Identify which cell holds the provided text, then report its (X, Y) central coordinate. 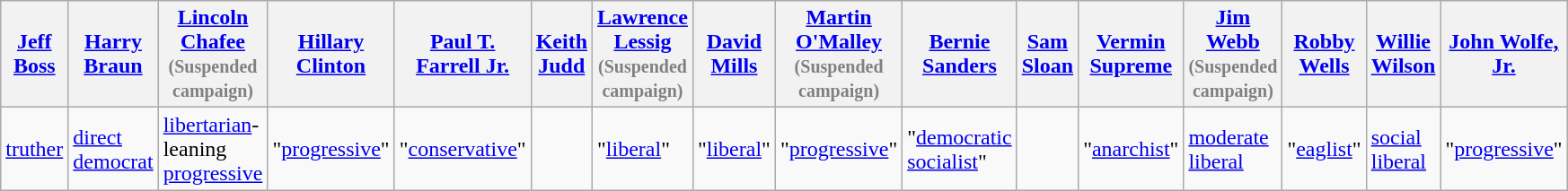
Martin O'Malley (Suspended campaign) (839, 54)
truther (34, 149)
libertarian-leaning progressive (213, 149)
Sam Sloan (1047, 54)
Hillary Clinton (330, 54)
Jim Webb (Suspended campaign) (1233, 54)
social liberal (1403, 149)
"anarchist" (1132, 149)
"conservative" (462, 149)
"eaglist" (1324, 149)
Lawrence Lessig (Suspended campaign) (643, 54)
John Wolfe, Jr. (1503, 54)
Vermin Supreme (1132, 54)
moderate liberal (1233, 149)
direct democrat (113, 149)
Harry Braun (113, 54)
Willie Wilson (1403, 54)
Jeff Boss (34, 54)
Keith Judd (561, 54)
"democratic socialist" (959, 149)
David Mills (734, 54)
Robby Wells (1324, 54)
Paul T. Farrell Jr. (462, 54)
Bernie Sanders (959, 54)
Lincoln Chafee (Suspended campaign) (213, 54)
